Find where the given text appears and provide that cell's center as [X, Y] coordinate. 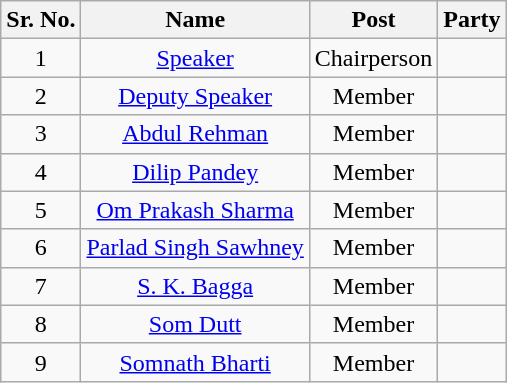
2 [41, 96]
6 [41, 248]
4 [41, 172]
Sr. No. [41, 20]
Parlad Singh Sawhney [195, 248]
1 [41, 58]
Post [373, 20]
Name [195, 20]
S. K. Bagga [195, 286]
7 [41, 286]
Somnath Bharti [195, 362]
9 [41, 362]
8 [41, 324]
Speaker [195, 58]
5 [41, 210]
3 [41, 134]
Deputy Speaker [195, 96]
Som Dutt [195, 324]
Dilip Pandey [195, 172]
Abdul Rehman [195, 134]
Party [472, 20]
Chairperson [373, 58]
Om Prakash Sharma [195, 210]
